Capture the cell that displays the provided text and extract its (X, Y) central coordinate. 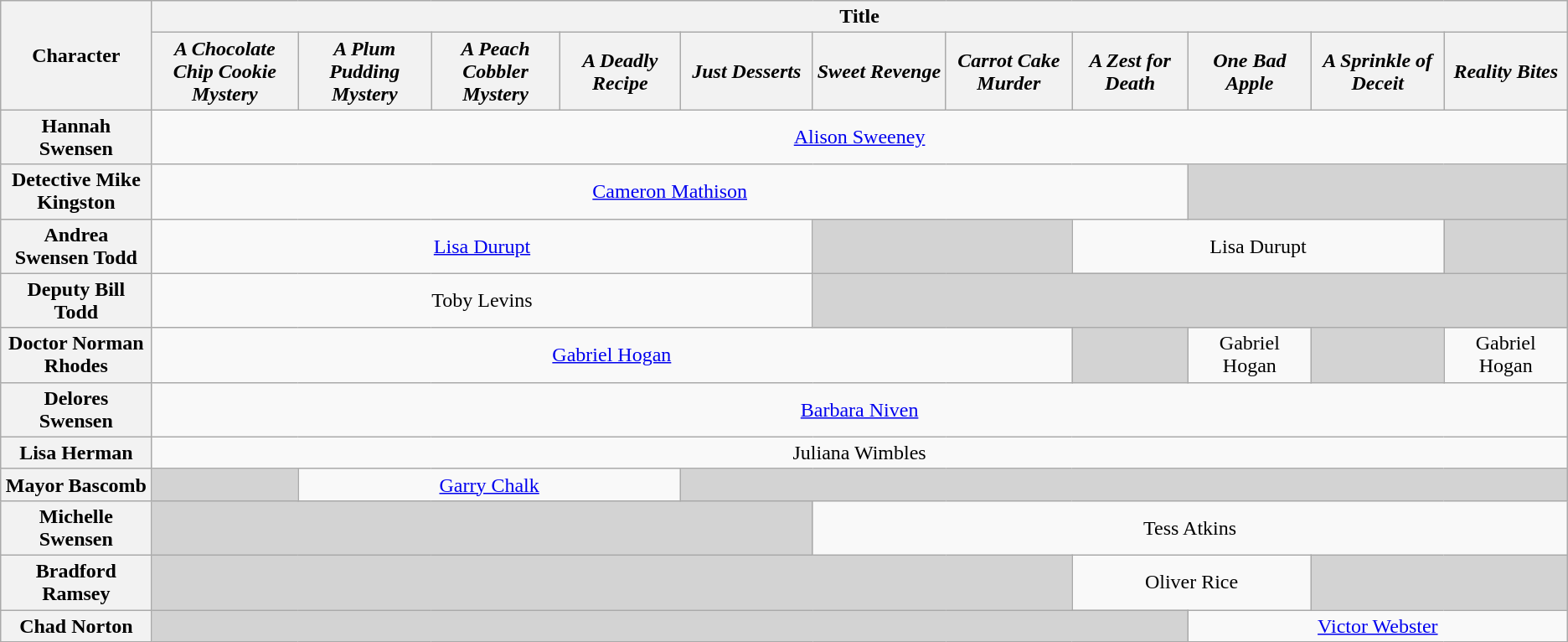
Hannah Swensen (76, 137)
Bradford Ramsey (76, 582)
Carrot Cake Murder (1008, 71)
Reality Bites (1506, 71)
A Deadly Recipe (620, 71)
Oliver Rice (1191, 582)
Lisa Herman (76, 453)
Deputy Bill Todd (76, 300)
Victor Webster (1377, 626)
A Zest for Death (1131, 71)
Cameron Mathison (670, 191)
Character (76, 55)
Juliana Wimbles (859, 453)
Garry Chalk (489, 484)
Doctor Norman Rhodes (76, 355)
A Peach Cobbler Mystery (496, 71)
Detective Mike Kingston (76, 191)
One Bad Apple (1250, 71)
A Chocolate Chip Cookie Mystery (224, 71)
Sweet Revenge (879, 71)
Toby Levins (482, 300)
Just Desserts (746, 71)
Michelle Swensen (76, 528)
A Plum Pudding Mystery (365, 71)
Chad Norton (76, 626)
A Sprinkle of Deceit (1377, 71)
Andrea Swensen Todd (76, 246)
Barbara Niven (859, 409)
Tess Atkins (1189, 528)
Title (859, 17)
Mayor Bascomb (76, 484)
Delores Swensen (76, 409)
Alison Sweeney (859, 137)
